Extract the [x, y] coordinate from the center of the cell holding the provided text.  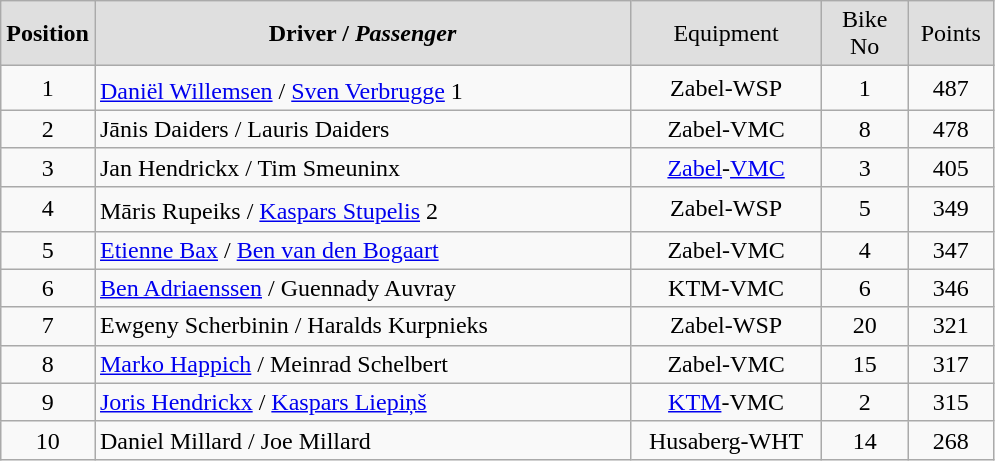
9 [48, 402]
Daniël Willemsen / Sven Verbrugge 1 [362, 88]
Bike No [865, 34]
268 [951, 440]
7 [48, 326]
478 [951, 129]
14 [865, 440]
Etienne Bax / Ben van den Bogaart [362, 250]
349 [951, 208]
Jānis Daiders / Lauris Daiders [362, 129]
Ben Adriaenssen / Guennady Auvray [362, 288]
Position [48, 34]
347 [951, 250]
315 [951, 402]
Jan Hendrickx / Tim Smeuninx [362, 167]
317 [951, 364]
321 [951, 326]
405 [951, 167]
Marko Happich / Meinrad Schelbert [362, 364]
Driver / Passenger [362, 34]
Māris Rupeiks / Kaspars Stupelis 2 [362, 208]
10 [48, 440]
15 [865, 364]
Daniel Millard / Joe Millard [362, 440]
Husaberg-WHT [726, 440]
Ewgeny Scherbinin / Haralds Kurpnieks [362, 326]
Points [951, 34]
346 [951, 288]
Joris Hendrickx / Kaspars Liepiņš [362, 402]
20 [865, 326]
Equipment [726, 34]
487 [951, 88]
